Locate the cell with the specified text and output its [X, Y] center coordinate. 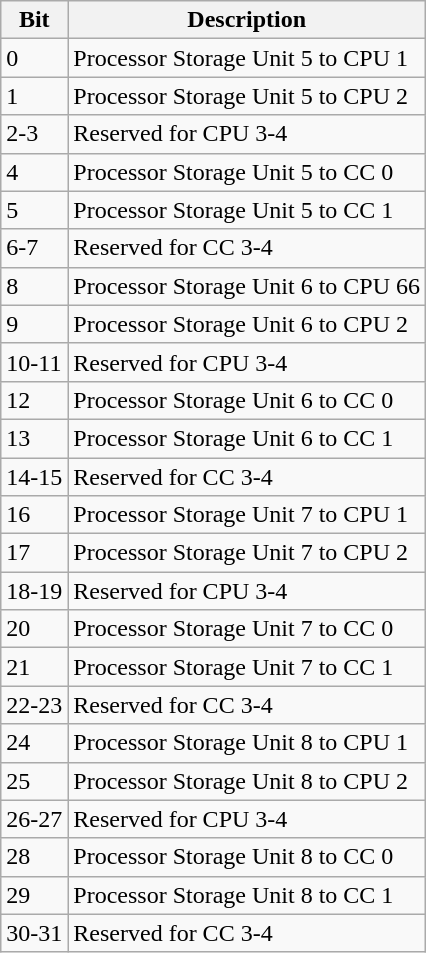
13 [34, 438]
29 [34, 895]
4 [34, 172]
Processor Storage Unit 7 to CPU 1 [247, 515]
30-31 [34, 933]
Processor Storage Unit 8 to CPU 1 [247, 743]
22-23 [34, 705]
Processor Storage Unit 6 to CC 1 [247, 438]
10-11 [34, 362]
Processor Storage Unit 5 to CPU 2 [247, 96]
18-19 [34, 591]
12 [34, 400]
Processor Storage Unit 8 to CC 1 [247, 895]
8 [34, 286]
Processor Storage Unit 7 to CC 0 [247, 629]
Processor Storage Unit 8 to CC 0 [247, 857]
14-15 [34, 477]
Processor Storage Unit 7 to CPU 2 [247, 553]
Description [247, 20]
Processor Storage Unit 5 to CPU 1 [247, 58]
1 [34, 96]
21 [34, 667]
Processor Storage Unit 6 to CPU 66 [247, 286]
26-27 [34, 819]
5 [34, 210]
Processor Storage Unit 8 to CPU 2 [247, 781]
Processor Storage Unit 6 to CPU 2 [247, 324]
6-7 [34, 248]
24 [34, 743]
Bit [34, 20]
Processor Storage Unit 6 to CC 0 [247, 400]
16 [34, 515]
Processor Storage Unit 5 to CC 1 [247, 210]
Processor Storage Unit 5 to CC 0 [247, 172]
20 [34, 629]
17 [34, 553]
28 [34, 857]
0 [34, 58]
9 [34, 324]
Processor Storage Unit 7 to CC 1 [247, 667]
2-3 [34, 134]
25 [34, 781]
